Detect which cell encompasses the target text, then output its (X, Y) center coordinate. 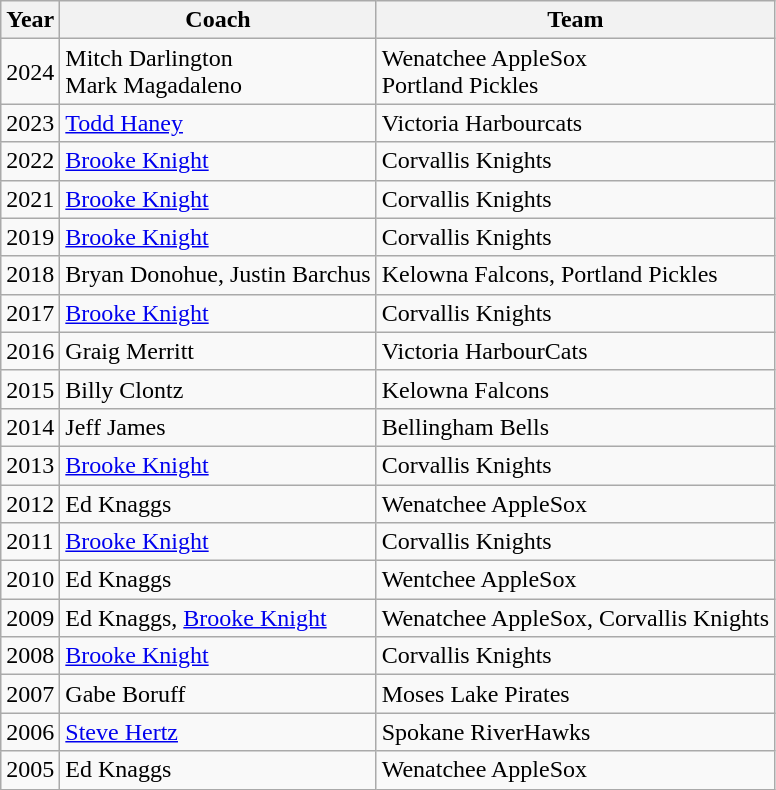
Kelowna Falcons, Portland Pickles (575, 275)
Year (30, 20)
Spokane RiverHawks (575, 732)
2018 (30, 275)
2011 (30, 542)
2022 (30, 161)
2009 (30, 618)
Team (575, 20)
Billy Clontz (218, 389)
Graig Merritt (218, 351)
Jeff James (218, 427)
Wenatchee AppleSox, Corvallis Knights (575, 618)
2019 (30, 237)
Steve Hertz (218, 732)
2010 (30, 580)
2015 (30, 389)
2021 (30, 199)
Ed Knaggs, Brooke Knight (218, 618)
Todd Haney (218, 123)
2013 (30, 465)
Wenatchee AppleSoxPortland Pickles (575, 72)
2008 (30, 656)
Wentchee AppleSox (575, 580)
Mitch DarlingtonMark Magadaleno (218, 72)
2024 (30, 72)
2023 (30, 123)
2007 (30, 694)
Bryan Donohue, Justin Barchus (218, 275)
Victoria Harbourcats (575, 123)
Moses Lake Pirates (575, 694)
Bellingham Bells (575, 427)
Coach (218, 20)
2005 (30, 770)
2014 (30, 427)
2006 (30, 732)
Gabe Boruff (218, 694)
2016 (30, 351)
2012 (30, 503)
Kelowna Falcons (575, 389)
2017 (30, 313)
Victoria HarbourCats (575, 351)
